Detect which cell encompasses the target text, then output its (x, y) center coordinate. 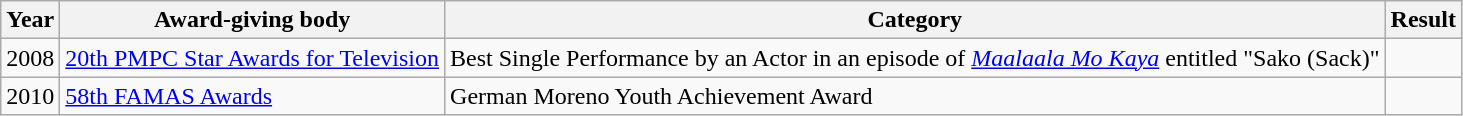
Category (915, 20)
20th PMPC Star Awards for Television (252, 58)
Best Single Performance by an Actor in an episode of Maalaala Mo Kaya entitled "Sako (Sack)" (915, 58)
German Moreno Youth Achievement Award (915, 96)
58th FAMAS Awards (252, 96)
Award-giving body (252, 20)
Result (1423, 20)
2008 (30, 58)
2010 (30, 96)
Year (30, 20)
